Locate the cell with the specified text and output its [X, Y] center coordinate. 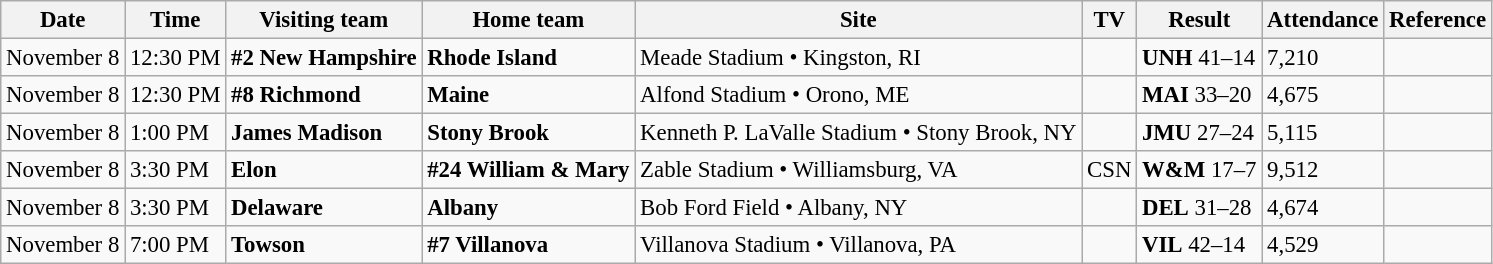
Result [1200, 20]
4,674 [1323, 208]
Delaware [324, 208]
Maine [528, 95]
#24 William & Mary [528, 170]
VIL 42–14 [1200, 245]
7,210 [1323, 58]
UNH 41–14 [1200, 58]
Stony Brook [528, 133]
Villanova Stadium • Villanova, PA [858, 245]
1:00 PM [176, 133]
MAI 33–20 [1200, 95]
Elon [324, 170]
CSN [1110, 170]
Albany [528, 208]
Zable Stadium • Williamsburg, VA [858, 170]
Towson [324, 245]
Site [858, 20]
W&M 17–7 [1200, 170]
Alfond Stadium • Orono, ME [858, 95]
Reference [1438, 20]
9,512 [1323, 170]
#7 Villanova [528, 245]
7:00 PM [176, 245]
Time [176, 20]
Date [63, 20]
5,115 [1323, 133]
DEL 31–28 [1200, 208]
Home team [528, 20]
JMU 27–24 [1200, 133]
Visiting team [324, 20]
Meade Stadium • Kingston, RI [858, 58]
4,675 [1323, 95]
James Madison [324, 133]
4,529 [1323, 245]
#8 Richmond [324, 95]
Bob Ford Field • Albany, NY [858, 208]
Kenneth P. LaValle Stadium • Stony Brook, NY [858, 133]
#2 New Hampshire [324, 58]
Attendance [1323, 20]
Rhode Island [528, 58]
TV [1110, 20]
